Locate the cell with the specified text and output its [X, Y] center coordinate. 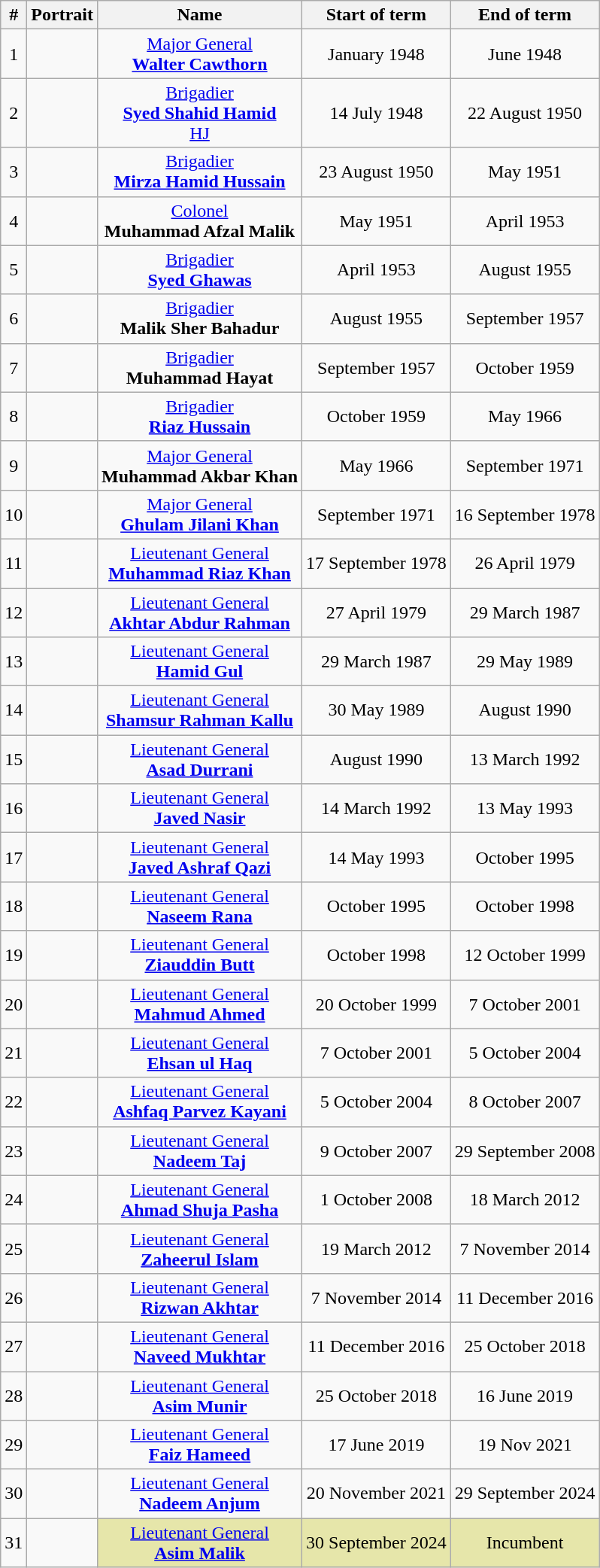
Lieutenant GeneralJaved Ashraf Qazi [199, 858]
Major GeneralMuhammad Akbar Khan [199, 465]
Lieutenant GeneralNadeem Taj [199, 1151]
Incumbent [525, 1542]
Lieutenant GeneralAshfaq Parvez Kayani [199, 1102]
BrigadierMirza Hamid Hussain [199, 172]
9 [14, 465]
29 September 2024 [525, 1494]
23 [14, 1151]
31 [14, 1542]
22 August 1950 [525, 113]
13 [14, 662]
19 March 2012 [377, 1249]
23 August 1950 [377, 172]
30 May 1989 [377, 710]
BrigadierSyed Shahid HamidHJ [199, 113]
Lieutenant GeneralNaseem Rana [199, 906]
30 [14, 1494]
Name [199, 15]
20 October 1999 [377, 1004]
BrigadierSyed Ghawas [199, 269]
Major GeneralWalter Cawthorn [199, 54]
Lieutenant GeneralNaveed Mukhtar [199, 1347]
BrigadierRiaz Hussain [199, 417]
3 [14, 172]
Start of term [377, 15]
20 [14, 1004]
26 [14, 1297]
21 [14, 1053]
Lieutenant GeneralFaiz Hameed [199, 1445]
17 [14, 858]
29 September 2008 [525, 1151]
14 May 1993 [377, 858]
13 March 1992 [525, 760]
Lieutenant GeneralMahmud Ahmed [199, 1004]
18 March 2012 [525, 1199]
15 [14, 760]
BrigadierMuhammad Hayat [199, 367]
28 [14, 1395]
22 [14, 1102]
Lieutenant GeneralMuhammad Riaz Khan [199, 563]
13 May 1993 [525, 808]
Lieutenant GeneralAsim Malik [199, 1542]
16 June 2019 [525, 1395]
Lieutenant GeneralNadeem Anjum [199, 1494]
30 September 2024 [377, 1542]
5 [14, 269]
End of term [525, 15]
16 [14, 808]
Major GeneralGhulam Jilani Khan [199, 515]
1 October 2008 [377, 1199]
17 September 1978 [377, 563]
7 [14, 367]
26 April 1979 [525, 563]
12 October 1999 [525, 956]
Portrait [62, 15]
ColonelMuhammad Afzal Malik [199, 221]
Lieutenant GeneralAhmad Shuja Pasha [199, 1199]
8 [14, 417]
Lieutenant GeneralAsad Durrani [199, 760]
10 [14, 515]
19 [14, 956]
17 June 2019 [377, 1445]
18 [14, 906]
Lieutenant GeneralAkhtar Abdur Rahman [199, 612]
14 July 1948 [377, 113]
Lieutenant GeneralRizwan Akhtar [199, 1297]
Lieutenant GeneralHamid Gul [199, 662]
12 [14, 612]
20 November 2021 [377, 1494]
8 October 2007 [525, 1102]
6 [14, 319]
11 [14, 563]
24 [14, 1199]
Lieutenant GeneralAsim Munir [199, 1395]
1 [14, 54]
4 [14, 221]
Lieutenant GeneralJaved Nasir [199, 808]
9 October 2007 [377, 1151]
Lieutenant GeneralZaheerul Islam [199, 1249]
Lieutenant GeneralEhsan ul Haq [199, 1053]
27 April 1979 [377, 612]
Lieutenant GeneralZiauddin Butt [199, 956]
Lieutenant GeneralShamsur Rahman Kallu [199, 710]
# [14, 15]
27 [14, 1347]
June 1948 [525, 54]
25 [14, 1249]
14 [14, 710]
29 May 1989 [525, 662]
January 1948 [377, 54]
19 Nov 2021 [525, 1445]
BrigadierMalik Sher Bahadur [199, 319]
16 September 1978 [525, 515]
14 March 1992 [377, 808]
29 [14, 1445]
2 [14, 113]
